Pinpoint the cell where the given text exists, returning its [X, Y] midpoint coordinate. 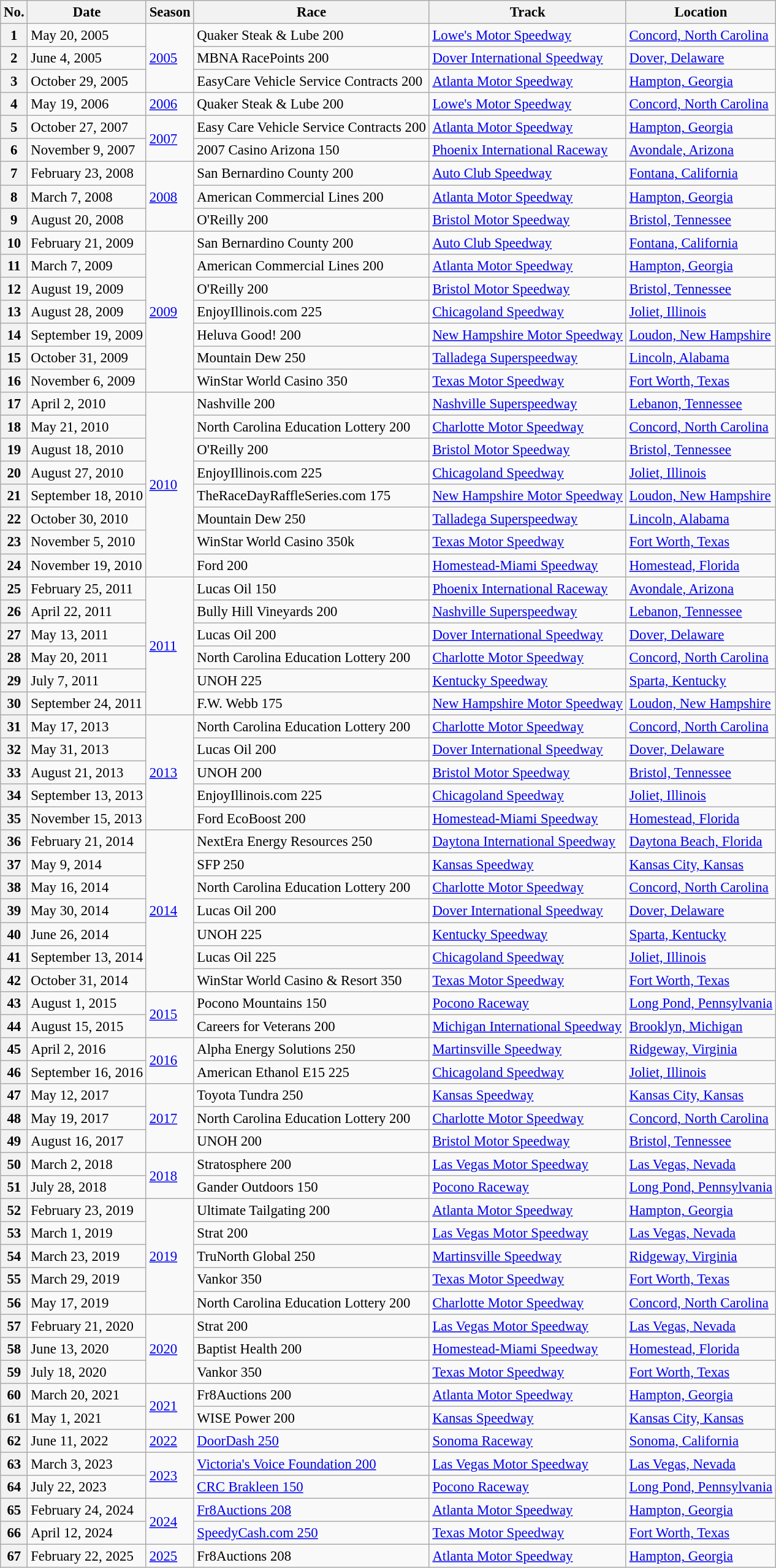
February 23, 2019 [87, 1211]
May 31, 2013 [87, 750]
57 [14, 1326]
17 [14, 404]
19 [14, 450]
48 [14, 1118]
May 20, 2011 [87, 658]
7 [14, 173]
Ford EcoBoost 200 [311, 819]
October 30, 2010 [87, 519]
2005 [170, 59]
September 13, 2014 [87, 957]
WinStar World Casino 350 [311, 381]
6 [14, 150]
24 [14, 565]
August 18, 2010 [87, 450]
50 [14, 1165]
2021 [170, 1406]
February 21, 2020 [87, 1326]
2025 [170, 1556]
September 19, 2009 [87, 335]
February 24, 2024 [87, 1510]
February 21, 2009 [87, 243]
February 23, 2008 [87, 173]
16 [14, 381]
9 [14, 219]
Michigan International Speedway [527, 1026]
38 [14, 888]
August 16, 2017 [87, 1141]
MBNA RacePoints 200 [311, 58]
SFP 250 [311, 865]
2018 [170, 1176]
15 [14, 358]
3 [14, 82]
May 9, 2014 [87, 865]
Sonoma Raceway [527, 1441]
2015 [170, 1014]
45 [14, 1049]
20 [14, 473]
May 30, 2014 [87, 911]
53 [14, 1233]
October 31, 2009 [87, 358]
Heluva Good! 200 [311, 335]
2023 [170, 1475]
April 2, 2016 [87, 1049]
2010 [170, 484]
60 [14, 1395]
Alpha Energy Solutions 250 [311, 1049]
July 18, 2020 [87, 1372]
March 3, 2023 [87, 1464]
September 16, 2016 [87, 1072]
58 [14, 1349]
37 [14, 865]
March 7, 2009 [87, 265]
June 4, 2005 [87, 58]
August 15, 2015 [87, 1026]
Lucas Oil 225 [311, 957]
2009 [170, 311]
No. [14, 12]
November 19, 2010 [87, 565]
May 19, 2017 [87, 1118]
American Ethanol E15 225 [311, 1072]
Gander Outdoors 150 [311, 1187]
67 [14, 1556]
Victoria's Voice Foundation 200 [311, 1464]
April 22, 2011 [87, 611]
26 [14, 611]
29 [14, 680]
WinStar World Casino & Resort 350 [311, 980]
March 20, 2021 [87, 1395]
Stratosphere 200 [311, 1165]
2016 [170, 1060]
51 [14, 1187]
2017 [170, 1118]
March 2, 2018 [87, 1165]
13 [14, 312]
Track [527, 12]
25 [14, 588]
March 1, 2019 [87, 1233]
October 31, 2014 [87, 980]
2011 [170, 646]
WISE Power 200 [311, 1418]
March 23, 2019 [87, 1257]
18 [14, 427]
March 7, 2008 [87, 197]
28 [14, 658]
May 20, 2005 [87, 36]
49 [14, 1141]
41 [14, 957]
May 16, 2014 [87, 888]
November 9, 2007 [87, 150]
Ultimate Tailgating 200 [311, 1211]
Daytona International Speedway [527, 842]
63 [14, 1464]
February 25, 2011 [87, 588]
September 24, 2011 [87, 704]
August 21, 2013 [87, 773]
39 [14, 911]
TheRaceDayRaffleSeries.com 175 [311, 496]
2008 [170, 196]
Lucas Oil 150 [311, 588]
May 19, 2006 [87, 104]
8 [14, 197]
July 22, 2023 [87, 1487]
21 [14, 496]
Location [701, 12]
2007 Casino Arizona 150 [311, 150]
Baptist Health 200 [311, 1349]
4 [14, 104]
12 [14, 289]
Race [311, 12]
2022 [170, 1441]
Sonoma, California [701, 1441]
2024 [170, 1521]
65 [14, 1510]
April 2, 2010 [87, 404]
40 [14, 934]
July 7, 2011 [87, 680]
February 21, 2014 [87, 842]
14 [14, 335]
NextEra Energy Resources 250 [311, 842]
March 29, 2019 [87, 1280]
Fr8Auctions 200 [311, 1395]
August 28, 2009 [87, 312]
Date [87, 12]
June 11, 2022 [87, 1441]
44 [14, 1026]
11 [14, 265]
2 [14, 58]
TruNorth Global 250 [311, 1257]
Bully Hill Vineyards 200 [311, 611]
35 [14, 819]
May 17, 2019 [87, 1303]
Ford 200 [311, 565]
June 26, 2014 [87, 934]
36 [14, 842]
27 [14, 634]
64 [14, 1487]
September 18, 2010 [87, 496]
Pocono Mountains 150 [311, 1003]
52 [14, 1211]
July 28, 2018 [87, 1187]
59 [14, 1372]
2006 [170, 104]
66 [14, 1533]
Nashville 200 [311, 404]
23 [14, 542]
September 13, 2013 [87, 796]
May 12, 2017 [87, 1095]
2020 [170, 1349]
1 [14, 36]
F.W. Webb 175 [311, 704]
Careers for Veterans 200 [311, 1026]
October 27, 2007 [87, 127]
EasyCare Vehicle Service Contracts 200 [311, 82]
62 [14, 1441]
2019 [170, 1257]
October 29, 2005 [87, 82]
46 [14, 1072]
56 [14, 1303]
February 22, 2025 [87, 1556]
August 19, 2009 [87, 289]
November 5, 2010 [87, 542]
August 20, 2008 [87, 219]
42 [14, 980]
Easy Care Vehicle Service Contracts 200 [311, 127]
Season [170, 12]
WinStar World Casino 350k [311, 542]
May 1, 2021 [87, 1418]
47 [14, 1095]
5 [14, 127]
November 6, 2009 [87, 381]
November 15, 2013 [87, 819]
April 12, 2024 [87, 1533]
DoorDash 250 [311, 1441]
August 1, 2015 [87, 1003]
2014 [170, 911]
May 17, 2013 [87, 726]
CRC Brakleen 150 [311, 1487]
2013 [170, 772]
SpeedyCash.com 250 [311, 1533]
54 [14, 1257]
May 21, 2010 [87, 427]
Toyota Tundra 250 [311, 1095]
22 [14, 519]
2007 [170, 139]
31 [14, 726]
43 [14, 1003]
Daytona Beach, Florida [701, 842]
34 [14, 796]
30 [14, 704]
May 13, 2011 [87, 634]
10 [14, 243]
32 [14, 750]
55 [14, 1280]
June 13, 2020 [87, 1349]
August 27, 2010 [87, 473]
Brooklyn, Michigan [701, 1026]
61 [14, 1418]
33 [14, 773]
